Find where the given text appears and provide that cell's center as [x, y] coordinate. 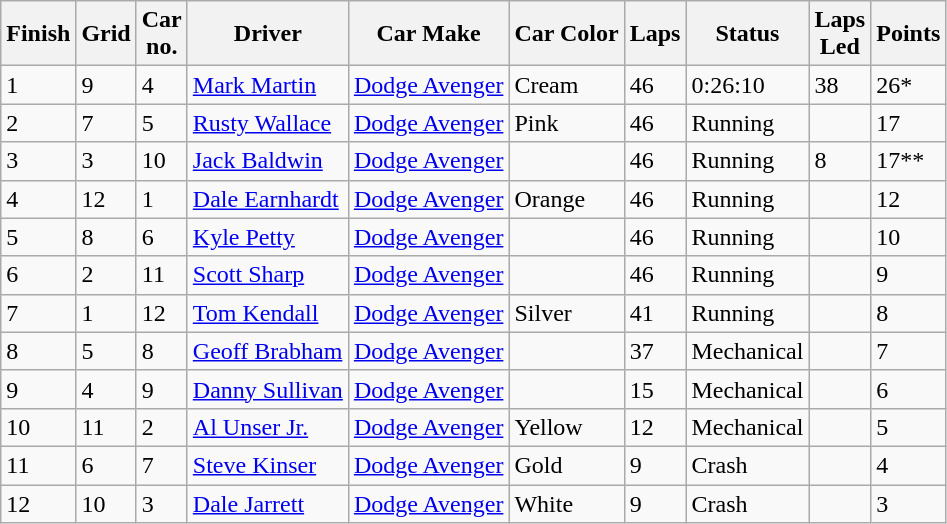
Rusty Wallace [268, 123]
Pink [566, 123]
17** [908, 161]
LapsLed [840, 34]
Danny Sullivan [268, 389]
Al Unser Jr. [268, 427]
17 [908, 123]
37 [655, 351]
Grid [106, 34]
Scott Sharp [268, 275]
Orange [566, 199]
41 [655, 313]
Points [908, 34]
Status [748, 34]
Jack Baldwin [268, 161]
Geoff Brabham [268, 351]
Dale Jarrett [268, 503]
Driver [268, 34]
0:26:10 [748, 85]
Tom Kendall [268, 313]
Carno. [162, 34]
Car Color [566, 34]
26* [908, 85]
38 [840, 85]
Cream [566, 85]
15 [655, 389]
Dale Earnhardt [268, 199]
Silver [566, 313]
Steve Kinser [268, 465]
Gold [566, 465]
Car Make [428, 34]
Yellow [566, 427]
Laps [655, 34]
Kyle Petty [268, 237]
Mark Martin [268, 85]
Finish [38, 34]
White [566, 503]
